Find where the given text appears and provide that cell's center as [X, Y] coordinate. 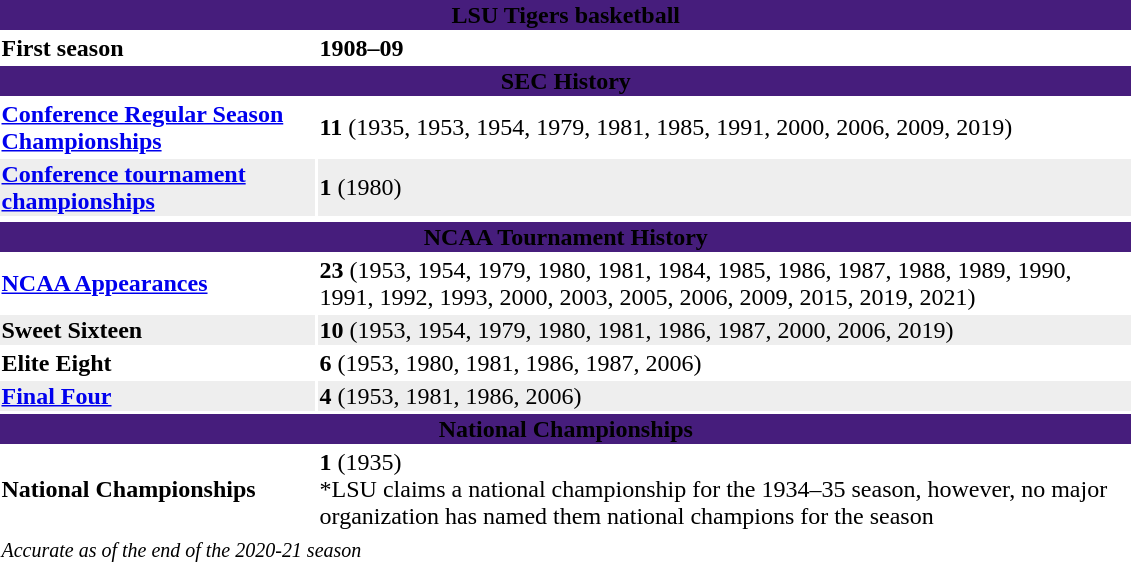
Conference tournament championships [158, 188]
10 (1953, 1954, 1979, 1980, 1981, 1986, 1987, 2000, 2006, 2019) [724, 330]
11 (1935, 1953, 1954, 1979, 1981, 1985, 1991, 2000, 2006, 2009, 2019) [724, 128]
1 (1980) [724, 188]
First season [158, 48]
1908–09 [724, 48]
Conference Regular Season Championships [158, 128]
6 (1953, 1980, 1981, 1986, 1987, 2006) [724, 363]
NCAA Appearances [158, 284]
Final Four [158, 396]
1 (1935)*LSU claims a national championship for the 1934–35 season, however, no major organization has named them national champions for the season [724, 489]
Sweet Sixteen [158, 330]
National Championships [158, 489]
23 (1953, 1954, 1979, 1980, 1981, 1984, 1985, 1986, 1987, 1988, 1989, 1990, 1991, 1992, 1993, 2000, 2003, 2005, 2006, 2009, 2015, 2019, 2021) [724, 284]
4 (1953, 1981, 1986, 2006) [724, 396]
Elite Eight [158, 363]
